Find where the given text appears and provide that cell's center as [X, Y] coordinate. 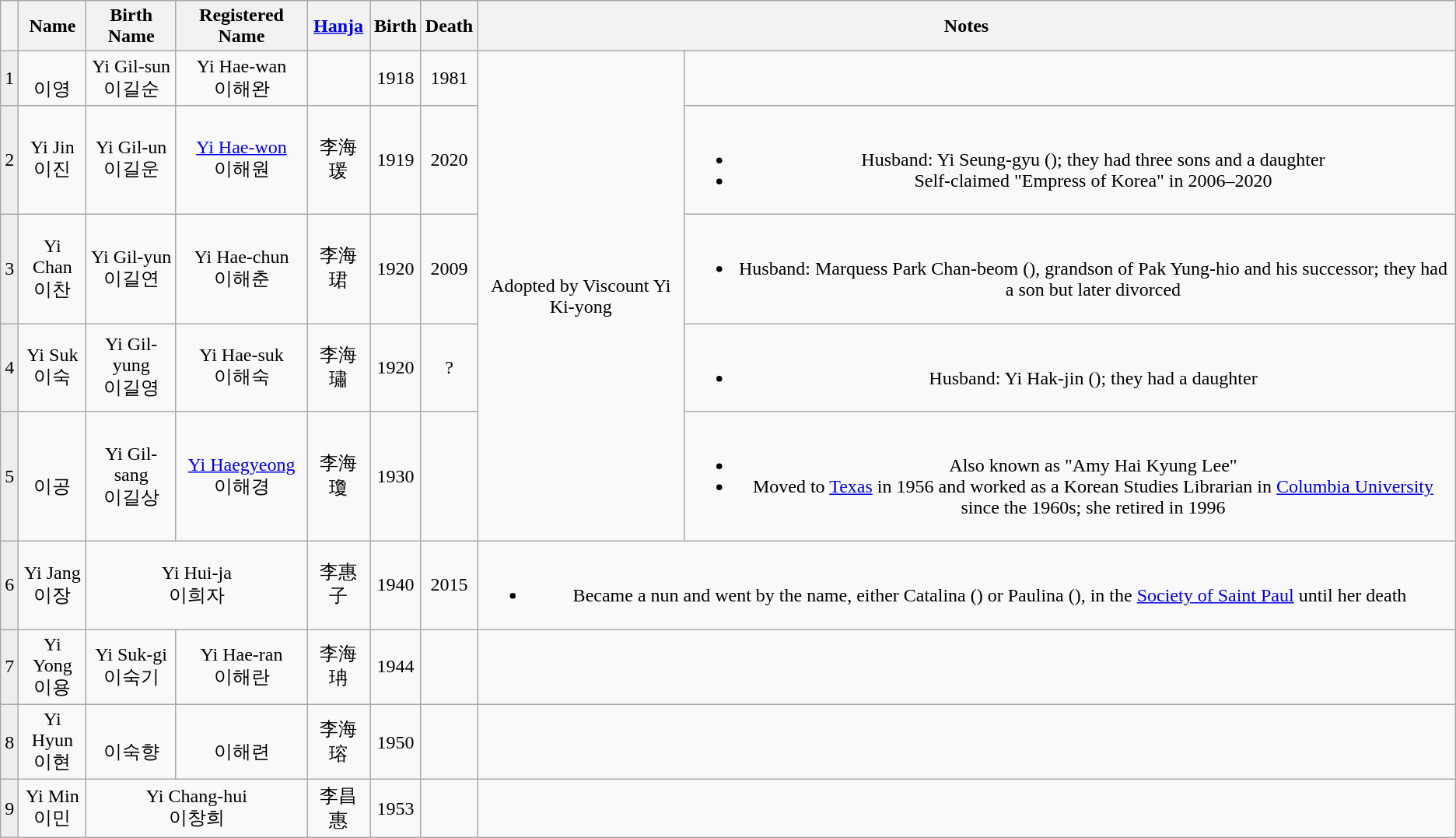
Yi Gil-yun이길연 [131, 268]
Yi Gil-sun이길순 [131, 79]
이숙향 [131, 742]
Name [53, 26]
9 [9, 808]
Yi Hui-ja이희자 [197, 585]
6 [9, 585]
Birth Name [131, 26]
Yi Hae-chun이해춘 [241, 268]
Yi Haegyeong이해경 [241, 476]
Birth [396, 26]
Death [449, 26]
Yi Gil-yung이길영 [131, 367]
李海瓊 [339, 476]
Yi Hae-wan이해완 [241, 79]
1953 [396, 808]
1919 [396, 160]
李昌惠 [339, 808]
1981 [449, 79]
李海瑢 [339, 742]
Adopted by Viscount Yi Ki-yong [581, 296]
7 [9, 668]
Yi Hae-ran이해란 [241, 668]
2 [9, 160]
5 [9, 476]
Became a nun and went by the name, either Catalina () or Paulina (), in the Society of Saint Paul until her death [967, 585]
4 [9, 367]
1 [9, 79]
1950 [396, 742]
李海瑗 [339, 160]
Husband: Yi Hak-jin (); they had a daughter [1070, 367]
Yi Chan이찬 [53, 268]
2020 [449, 160]
이영 [53, 79]
Yi Gil-un이길운 [131, 160]
1944 [396, 668]
李海珃 [339, 668]
李海璛 [339, 367]
2015 [449, 585]
Husband: Yi Seung-gyu (); they had three sons and a daughterSelf-claimed "Empress of Korea" in 2006–2020 [1070, 160]
? [449, 367]
Yi Suk-gi이숙기 [131, 668]
李海珺 [339, 268]
Notes [967, 26]
1940 [396, 585]
Husband: Marquess Park Chan-beom (), grandson of Pak Yung-hio and his successor; they had a son but later divorced [1070, 268]
이공 [53, 476]
Yi Min이민 [53, 808]
李惠子 [339, 585]
3 [9, 268]
Hanja [339, 26]
Yi Suk이숙 [53, 367]
Yi Hyun이현 [53, 742]
1930 [396, 476]
2009 [449, 268]
Yi Gil-sang이길상 [131, 476]
Yi Hae-suk이해숙 [241, 367]
Yi Jang이장 [53, 585]
Yi Yong이용 [53, 668]
1918 [396, 79]
Yi Chang-hui이창희 [197, 808]
Yi Jin이진 [53, 160]
8 [9, 742]
Registered Name [241, 26]
Yi Hae-won이해원 [241, 160]
이해련 [241, 742]
